Provide the [x, y] coordinate of the cell's center where the given text is located.  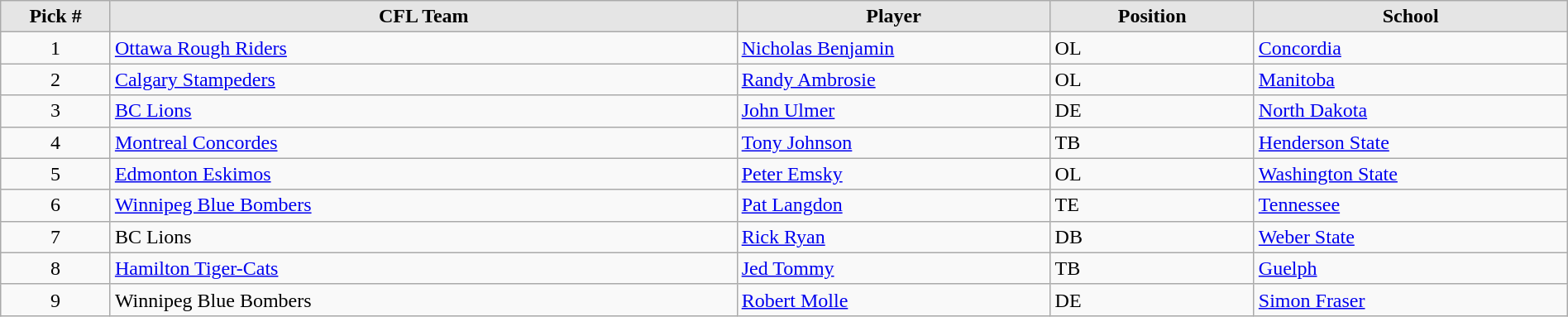
Peter Emsky [893, 174]
Rick Ryan [893, 237]
8 [56, 268]
Randy Ambrosie [893, 79]
Montreal Concordes [423, 142]
7 [56, 237]
Weber State [1411, 237]
Manitoba [1411, 79]
School [1411, 17]
John Ulmer [893, 111]
6 [56, 205]
2 [56, 79]
DB [1152, 237]
Pick # [56, 17]
4 [56, 142]
Robert Molle [893, 300]
Nicholas Benjamin [893, 48]
Pat Langdon [893, 205]
Concordia [1411, 48]
1 [56, 48]
Guelph [1411, 268]
Henderson State [1411, 142]
9 [56, 300]
Tennessee [1411, 205]
Player [893, 17]
North Dakota [1411, 111]
Simon Fraser [1411, 300]
Jed Tommy [893, 268]
TE [1152, 205]
Tony Johnson [893, 142]
Calgary Stampeders [423, 79]
Washington State [1411, 174]
Edmonton Eskimos [423, 174]
3 [56, 111]
5 [56, 174]
Position [1152, 17]
Ottawa Rough Riders [423, 48]
CFL Team [423, 17]
Hamilton Tiger-Cats [423, 268]
